Return (X, Y) of the center of cell containing provided text 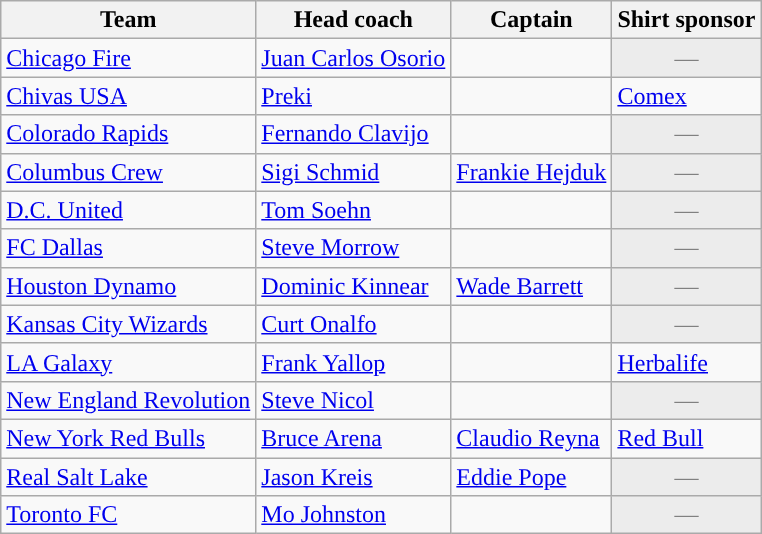
Toronto FC (128, 515)
Houston Dynamo (128, 286)
Shirt sponsor (686, 20)
Claudio Reyna (532, 438)
Kansas City Wizards (128, 324)
Preki (354, 96)
Steve Nicol (354, 400)
Curt Onalfo (354, 324)
Red Bull (686, 438)
Steve Morrow (354, 248)
Frank Yallop (354, 362)
Herbalife (686, 362)
LA Galaxy (128, 362)
Colorado Rapids (128, 134)
Tom Soehn (354, 210)
Team (128, 20)
Sigi Schmid (354, 172)
Columbus Crew (128, 172)
D.C. United (128, 210)
Frankie Hejduk (532, 172)
Bruce Arena (354, 438)
Fernando Clavijo (354, 134)
Jason Kreis (354, 477)
Dominic Kinnear (354, 286)
Mo Johnston (354, 515)
FC Dallas (128, 248)
Chicago Fire (128, 58)
New York Red Bulls (128, 438)
Head coach (354, 20)
New England Revolution (128, 400)
Comex (686, 96)
Chivas USA (128, 96)
Real Salt Lake (128, 477)
Captain (532, 20)
Wade Barrett (532, 286)
Eddie Pope (532, 477)
Juan Carlos Osorio (354, 58)
